Return the [x, y] coordinate for the center point of the cell that contains the specified text.  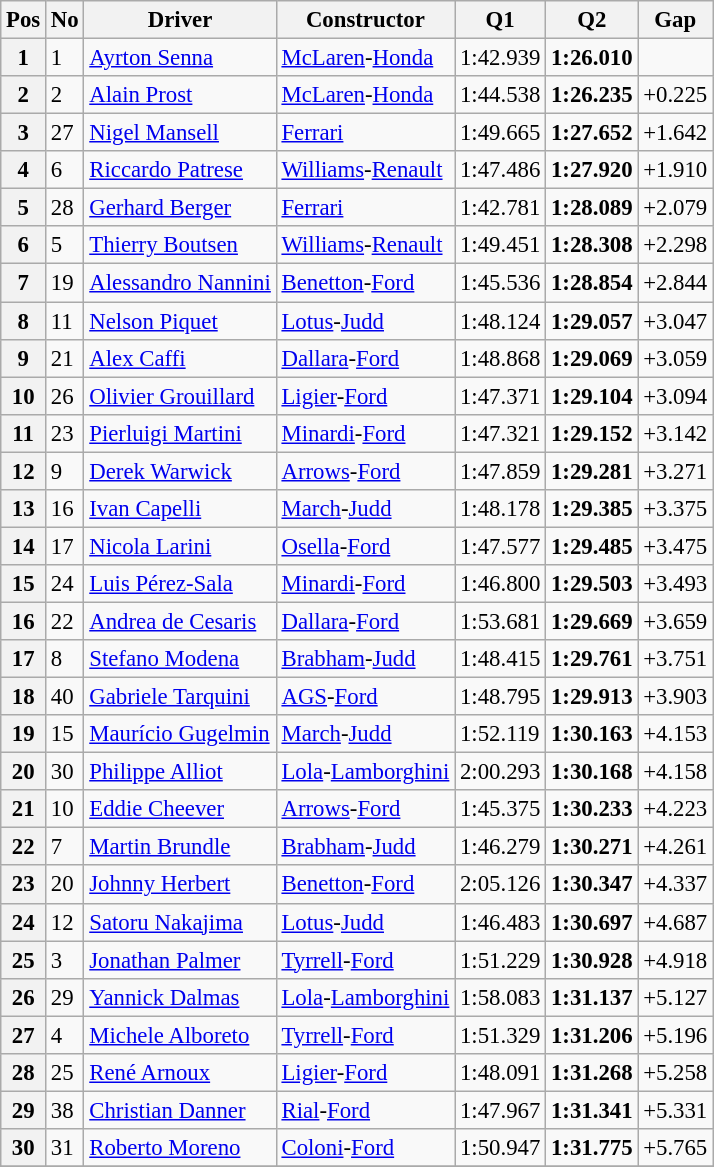
1:50.947 [500, 1148]
Gerhard Berger [180, 208]
Derek Warwick [180, 471]
Ivan Capelli [180, 509]
+5.331 [676, 1110]
1:52.119 [500, 734]
Q1 [500, 20]
1:30.271 [592, 847]
1:28.089 [592, 208]
+1.642 [676, 133]
1:29.281 [592, 471]
+4.337 [676, 885]
Alex Caffi [180, 358]
1:31.775 [592, 1148]
Gap [676, 20]
AGS-Ford [365, 697]
1:51.329 [500, 1035]
1:29.057 [592, 321]
1:28.308 [592, 245]
38 [65, 1110]
+3.659 [676, 621]
Roberto Moreno [180, 1148]
+4.153 [676, 734]
31 [65, 1148]
1:46.483 [500, 922]
Martin Brundle [180, 847]
1:29.669 [592, 621]
1:48.178 [500, 509]
1:31.268 [592, 1073]
+5.258 [676, 1073]
+1.910 [676, 170]
Pierluigi Martini [180, 433]
1:26.235 [592, 95]
+2.298 [676, 245]
1:49.665 [500, 133]
Alessandro Nannini [180, 283]
1:44.538 [500, 95]
1:58.083 [500, 997]
+3.903 [676, 697]
1:29.069 [592, 358]
1:29.913 [592, 697]
Maurício Gugelmin [180, 734]
+3.094 [676, 396]
Coloni-Ford [365, 1148]
Q2 [592, 20]
1:27.920 [592, 170]
Satoru Nakajima [180, 922]
+3.375 [676, 509]
Jonathan Palmer [180, 960]
Ayrton Senna [180, 58]
13 [24, 509]
1:53.681 [500, 621]
+3.271 [676, 471]
2:05.126 [500, 885]
1:47.967 [500, 1110]
+5.127 [676, 997]
Andrea de Cesaris [180, 621]
1:28.854 [592, 283]
Michele Alboreto [180, 1035]
Luis Pérez-Sala [180, 584]
1:30.163 [592, 734]
+5.196 [676, 1035]
Rial-Ford [365, 1110]
1:46.279 [500, 847]
1:49.451 [500, 245]
1:30.168 [592, 772]
+3.059 [676, 358]
Olivier Grouillard [180, 396]
+4.261 [676, 847]
Christian Danner [180, 1110]
1:48.124 [500, 321]
1:47.371 [500, 396]
1:30.347 [592, 885]
1:48.415 [500, 659]
Yannick Dalmas [180, 997]
1:27.652 [592, 133]
Constructor [365, 20]
40 [65, 697]
1:47.321 [500, 433]
1:47.577 [500, 546]
+2.079 [676, 208]
Thierry Boutsen [180, 245]
Driver [180, 20]
1:29.761 [592, 659]
Osella-Ford [365, 546]
1:45.375 [500, 809]
1:29.503 [592, 584]
1:47.486 [500, 170]
1:30.233 [592, 809]
+2.844 [676, 283]
+4.687 [676, 922]
Johnny Herbert [180, 885]
1:31.206 [592, 1035]
Stefano Modena [180, 659]
+5.765 [676, 1148]
Alain Prost [180, 95]
René Arnoux [180, 1073]
1:29.152 [592, 433]
+3.475 [676, 546]
1:42.781 [500, 208]
+3.142 [676, 433]
Riccardo Patrese [180, 170]
1:51.229 [500, 960]
1:48.091 [500, 1073]
Nelson Piquet [180, 321]
1:30.928 [592, 960]
1:29.385 [592, 509]
No [65, 20]
1:47.859 [500, 471]
+4.223 [676, 809]
1:31.137 [592, 997]
1:29.104 [592, 396]
1:29.485 [592, 546]
+4.918 [676, 960]
14 [24, 546]
1:46.800 [500, 584]
1:30.697 [592, 922]
+3.047 [676, 321]
Philippe Alliot [180, 772]
Nicola Larini [180, 546]
Gabriele Tarquini [180, 697]
1:42.939 [500, 58]
Pos [24, 20]
1:31.341 [592, 1110]
1:45.536 [500, 283]
2:00.293 [500, 772]
+3.751 [676, 659]
Nigel Mansell [180, 133]
+0.225 [676, 95]
18 [24, 697]
1:48.795 [500, 697]
1:48.868 [500, 358]
1:26.010 [592, 58]
+3.493 [676, 584]
+4.158 [676, 772]
Eddie Cheever [180, 809]
